Find where the given text appears and provide that cell's center as [x, y] coordinate. 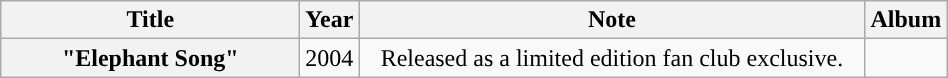
Title [150, 20]
"Elephant Song" [150, 58]
Released as a limited edition fan club exclusive. [612, 58]
Album [906, 20]
Note [612, 20]
Year [330, 20]
2004 [330, 58]
